Provide the [x, y] coordinate of the cell's center where the given text is located.  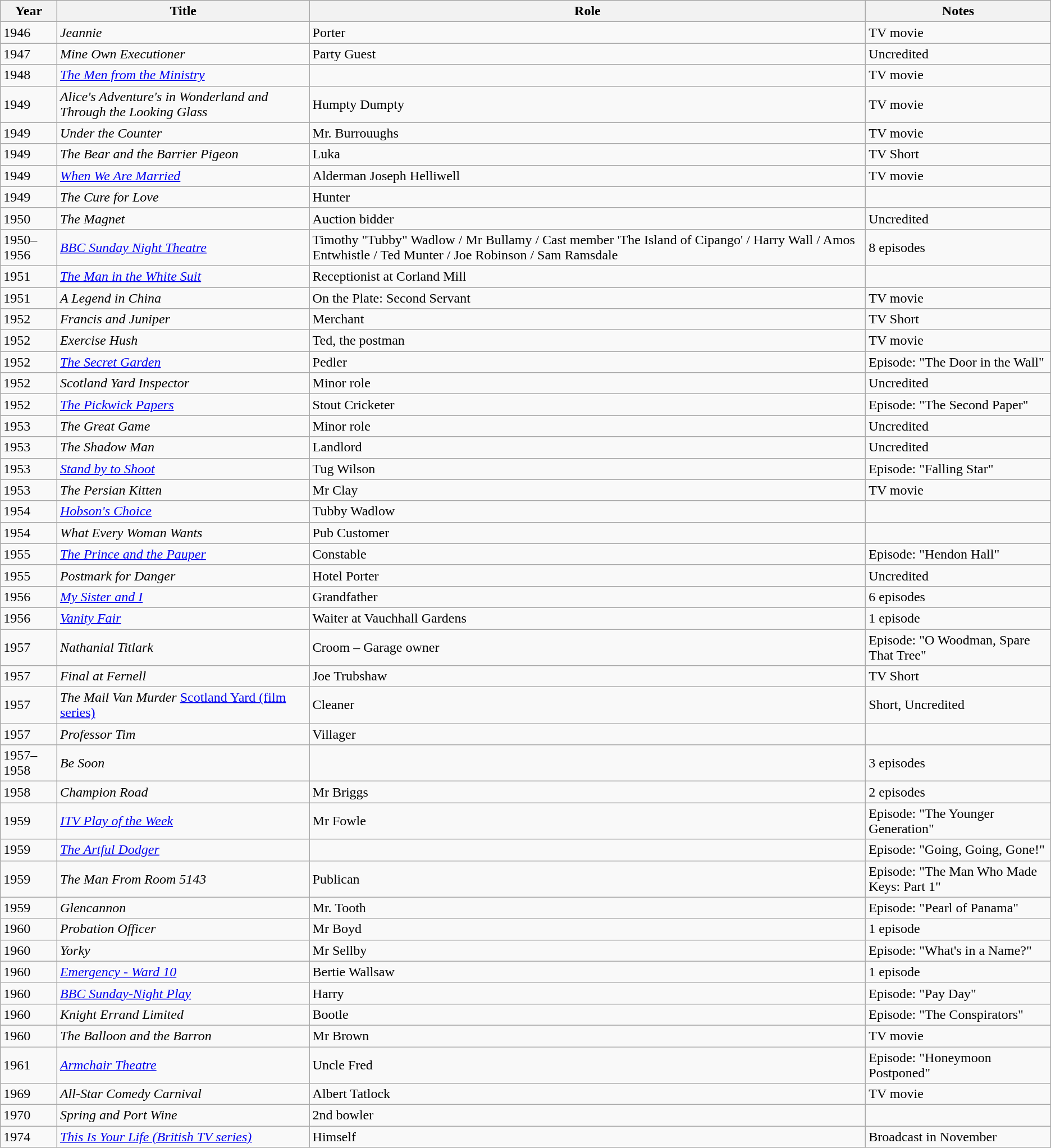
The Prince and the Pauper [183, 554]
Humpty Dumpty [587, 104]
Francis and Juniper [183, 319]
All-Star Comedy Carnival [183, 1094]
Villager [587, 734]
Final at Fernell [183, 676]
BBC Sunday Night Theatre [183, 247]
Episode: "Honeymoon Postponed" [958, 1064]
Episode: "Falling Star" [958, 469]
Mr. Tooth [587, 908]
8 episodes [958, 247]
Croom – Garage owner [587, 647]
Exercise Hush [183, 341]
Episode: "Hendon Hall" [958, 554]
The Mail Van Murder Scotland Yard (film series) [183, 705]
The Shadow Man [183, 447]
Episode: "The Second Paper" [958, 405]
2 episodes [958, 792]
Himself [587, 1137]
Yorky [183, 950]
Nathanial Titlark [183, 647]
1970 [29, 1115]
The Bear and the Barrier Pigeon [183, 154]
Knight Errand Limited [183, 1014]
Scotland Yard Inspector [183, 383]
Mr Clay [587, 490]
BBC Sunday-Night Play [183, 993]
Stout Cricketer [587, 405]
Tug Wilson [587, 469]
1947 [29, 54]
Year [29, 11]
Auction bidder [587, 218]
Episode: "Pearl of Panama" [958, 908]
Waiter at Vauchhall Gardens [587, 618]
Porter [587, 33]
6 episodes [958, 597]
1946 [29, 33]
Jeannie [183, 33]
The Secret Garden [183, 362]
Mr. Burrouughs [587, 133]
Episode: "The Conspirators" [958, 1014]
1950 [29, 218]
1958 [29, 792]
1969 [29, 1094]
Landlord [587, 447]
Joe Trubshaw [587, 676]
Bertie Wallsaw [587, 972]
Champion Road [183, 792]
1974 [29, 1137]
ITV Play of the Week [183, 821]
1957–1958 [29, 763]
Under the Counter [183, 133]
Receptionist at Corland Mill [587, 276]
Tubby Wadlow [587, 511]
Episode: "Going, Going, Gone!" [958, 850]
Probation Officer [183, 929]
What Every Woman Wants [183, 533]
Notes [958, 11]
Ted, the postman [587, 341]
Mr Fowle [587, 821]
Mr Sellby [587, 950]
Timothy "Tubby" Wadlow / Mr Bullamy / Cast member 'The Island of Cipango' / Harry Wall / Amos Entwhistle / Ted Munter / Joe Robinson / Sam Ramsdale [587, 247]
Luka [587, 154]
Spring and Port Wine [183, 1115]
The Man From Room 5143 [183, 879]
Hunter [587, 197]
Merchant [587, 319]
Mr Briggs [587, 792]
Mine Own Executioner [183, 54]
Broadcast in November [958, 1137]
Professor Tim [183, 734]
The Persian Kitten [183, 490]
Episode: "O Woodman, Spare That Tree" [958, 647]
Constable [587, 554]
Pub Customer [587, 533]
1948 [29, 75]
Be Soon [183, 763]
1950–1956 [29, 247]
My Sister and I [183, 597]
Role [587, 11]
This Is Your Life (British TV series) [183, 1137]
Title [183, 11]
Pedler [587, 362]
Glencannon [183, 908]
The Man in the White Suit [183, 276]
Hotel Porter [587, 575]
Alice's Adventure's in Wonderland and Through the Looking Glass [183, 104]
Hobson's Choice [183, 511]
The Balloon and the Barron [183, 1036]
Grandfather [587, 597]
The Men from the Ministry [183, 75]
Emergency - Ward 10 [183, 972]
Bootle [587, 1014]
1961 [29, 1064]
The Magnet [183, 218]
Episode: "The Door in the Wall" [958, 362]
Mr Boyd [587, 929]
Episode: "What's in a Name?" [958, 950]
Vanity Fair [183, 618]
Mr Brown [587, 1036]
Alderman Joseph Helliwell [587, 176]
A Legend in China [183, 298]
Episode: "The Younger Generation" [958, 821]
On the Plate: Second Servant [587, 298]
Party Guest [587, 54]
Episode: "Pay Day" [958, 993]
Uncle Fred [587, 1064]
3 episodes [958, 763]
2nd bowler [587, 1115]
Episode: "The Man Who Made Keys: Part 1" [958, 879]
Armchair Theatre [183, 1064]
Cleaner [587, 705]
The Pickwick Papers [183, 405]
Albert Tatlock [587, 1094]
Harry [587, 993]
Publican [587, 879]
Postmark for Danger [183, 575]
Short, Uncredited [958, 705]
The Cure for Love [183, 197]
The Artful Dodger [183, 850]
Stand by to Shoot [183, 469]
When We Are Married [183, 176]
The Great Game [183, 426]
